Output the [X, Y] coordinate of the center of the cell containing the given text.  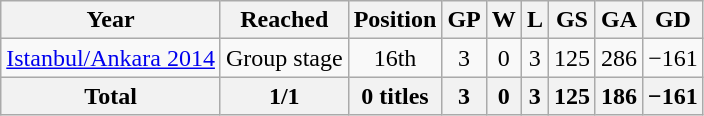
W [504, 20]
GD [674, 20]
16th [395, 58]
286 [618, 58]
Reached [284, 20]
Year [111, 20]
186 [618, 96]
0 titles [395, 96]
Group stage [284, 58]
GP [464, 20]
GA [618, 20]
GS [572, 20]
Total [111, 96]
Position [395, 20]
Istanbul/Ankara 2014 [111, 58]
L [534, 20]
1/1 [284, 96]
